Scan for the cell matching the given text and deliver its [X, Y] coordinate at center. 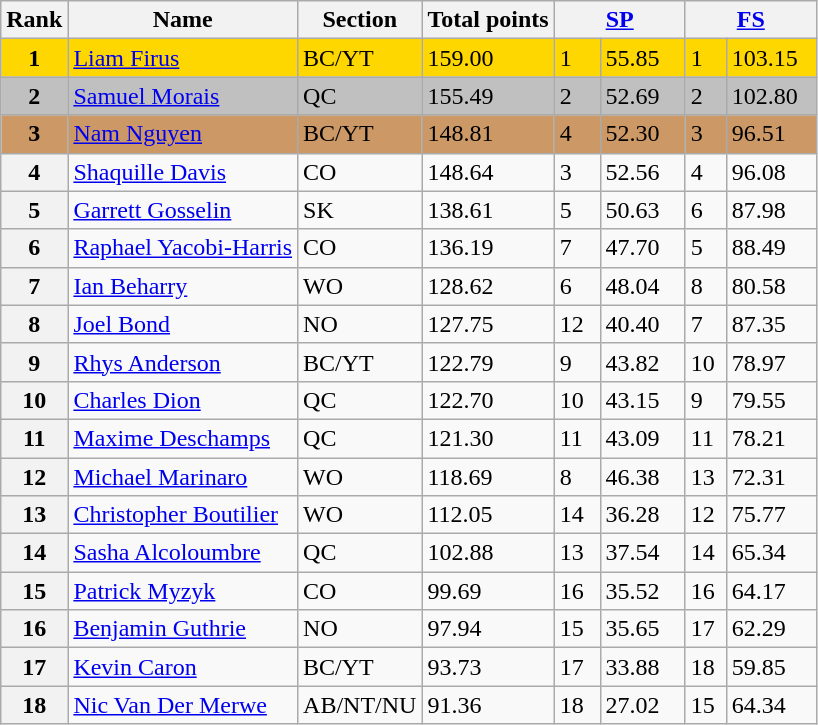
122.79 [488, 362]
35.52 [642, 591]
102.88 [488, 553]
96.51 [771, 134]
72.31 [771, 477]
91.36 [488, 705]
Garrett Gosselin [183, 210]
SP [620, 20]
Section [360, 20]
48.04 [642, 286]
Christopher Boutilier [183, 515]
33.88 [642, 667]
148.81 [488, 134]
121.30 [488, 438]
62.29 [771, 629]
43.09 [642, 438]
87.35 [771, 324]
136.19 [488, 248]
88.49 [771, 248]
35.65 [642, 629]
138.61 [488, 210]
Samuel Morais [183, 96]
Shaquille Davis [183, 172]
47.70 [642, 248]
78.21 [771, 438]
Total points [488, 20]
75.77 [771, 515]
Michael Marinaro [183, 477]
Joel Bond [183, 324]
103.15 [771, 58]
Ian Beharry [183, 286]
64.17 [771, 591]
128.62 [488, 286]
78.97 [771, 362]
155.49 [488, 96]
37.54 [642, 553]
Nam Nguyen [183, 134]
93.73 [488, 667]
Charles Dion [183, 400]
118.69 [488, 477]
Kevin Caron [183, 667]
46.38 [642, 477]
50.63 [642, 210]
87.98 [771, 210]
96.08 [771, 172]
43.15 [642, 400]
40.40 [642, 324]
148.64 [488, 172]
Maxime Deschamps [183, 438]
Nic Van Der Merwe [183, 705]
59.85 [771, 667]
Rank [34, 20]
122.70 [488, 400]
55.85 [642, 58]
80.58 [771, 286]
Rhys Anderson [183, 362]
27.02 [642, 705]
FS [750, 20]
64.34 [771, 705]
52.69 [642, 96]
159.00 [488, 58]
AB/NT/NU [360, 705]
97.94 [488, 629]
127.75 [488, 324]
Patrick Myzyk [183, 591]
99.69 [488, 591]
Name [183, 20]
52.30 [642, 134]
Raphael Yacobi-Harris [183, 248]
112.05 [488, 515]
Benjamin Guthrie [183, 629]
102.80 [771, 96]
65.34 [771, 553]
52.56 [642, 172]
36.28 [642, 515]
43.82 [642, 362]
Liam Firus [183, 58]
SK [360, 210]
79.55 [771, 400]
Sasha Alcoloumbre [183, 553]
